For the text-containing cell, return its midpoint in (x, y) coordinate format. 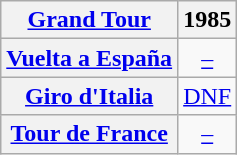
Grand Tour (90, 20)
DNF (208, 96)
1985 (208, 20)
Vuelta a España (90, 58)
Tour de France (90, 134)
Giro d'Italia (90, 96)
